Return the [X, Y] coordinate for the center point of the cell that contains the specified text.  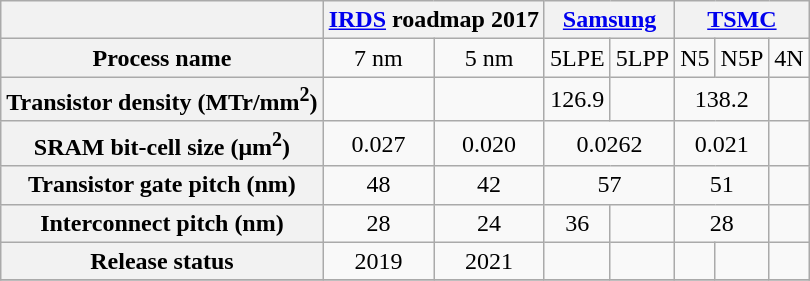
Transistor gate pitch (nm) [162, 185]
5LPP [642, 58]
57 [609, 185]
2021 [490, 261]
4N [789, 58]
0.027 [378, 144]
Samsung [609, 20]
36 [577, 223]
0.0262 [609, 144]
24 [490, 223]
7 nm [378, 58]
0.021 [722, 144]
N5P [742, 58]
48 [378, 185]
Process name [162, 58]
Transistor density (MTr/mm2) [162, 100]
Interconnect pitch (nm) [162, 223]
Release status [162, 261]
5LPE [577, 58]
SRAM bit-cell size (μm2) [162, 144]
138.2 [722, 100]
N5 [695, 58]
0.020 [490, 144]
126.9 [577, 100]
42 [490, 185]
5 nm [490, 58]
2019 [378, 261]
TSMC [742, 20]
51 [722, 185]
IRDS roadmap 2017 [434, 20]
